Determine the (X, Y) coordinate at the center of the cell enclosing the given text.  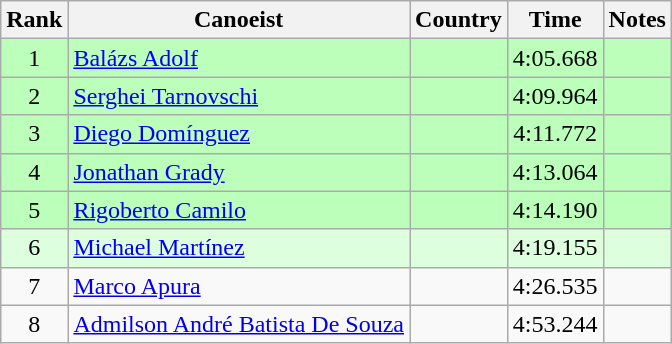
4:11.772 (555, 134)
Canoeist (239, 20)
7 (34, 286)
Michael Martínez (239, 248)
Time (555, 20)
4:09.964 (555, 96)
Diego Domínguez (239, 134)
Balázs Adolf (239, 58)
6 (34, 248)
4 (34, 172)
1 (34, 58)
8 (34, 324)
2 (34, 96)
4:13.064 (555, 172)
Rank (34, 20)
Admilson André Batista De Souza (239, 324)
Country (459, 20)
Jonathan Grady (239, 172)
4:05.668 (555, 58)
4:26.535 (555, 286)
Serghei Tarnovschi (239, 96)
5 (34, 210)
Rigoberto Camilo (239, 210)
Marco Apura (239, 286)
Notes (637, 20)
4:14.190 (555, 210)
4:19.155 (555, 248)
3 (34, 134)
4:53.244 (555, 324)
